Determine the (x, y) coordinate at the center of the cell enclosing the given text.  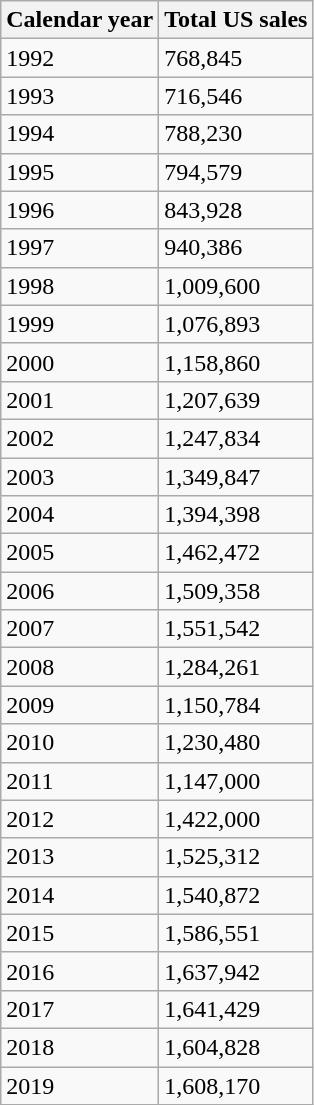
1,641,429 (236, 1009)
Total US sales (236, 20)
1,462,472 (236, 553)
2014 (80, 895)
1,525,312 (236, 857)
1,009,600 (236, 286)
788,230 (236, 134)
843,928 (236, 210)
1,540,872 (236, 895)
1,509,358 (236, 591)
1995 (80, 172)
1997 (80, 248)
794,579 (236, 172)
2005 (80, 553)
1,230,480 (236, 743)
2002 (80, 438)
1994 (80, 134)
1996 (80, 210)
1,150,784 (236, 705)
1,551,542 (236, 629)
2006 (80, 591)
2016 (80, 971)
716,546 (236, 96)
940,386 (236, 248)
2012 (80, 819)
1,247,834 (236, 438)
1999 (80, 324)
2008 (80, 667)
2000 (80, 362)
1998 (80, 286)
1,349,847 (236, 477)
2001 (80, 400)
2003 (80, 477)
1,284,261 (236, 667)
2009 (80, 705)
2013 (80, 857)
1,147,000 (236, 781)
1993 (80, 96)
2019 (80, 1085)
2015 (80, 933)
1992 (80, 58)
1,608,170 (236, 1085)
1,394,398 (236, 515)
1,076,893 (236, 324)
2004 (80, 515)
2007 (80, 629)
1,586,551 (236, 933)
1,422,000 (236, 819)
1,637,942 (236, 971)
2017 (80, 1009)
768,845 (236, 58)
1,158,860 (236, 362)
2010 (80, 743)
2011 (80, 781)
2018 (80, 1047)
1,604,828 (236, 1047)
1,207,639 (236, 400)
Calendar year (80, 20)
